Output the (X, Y) coordinate of the center of the cell containing the given text.  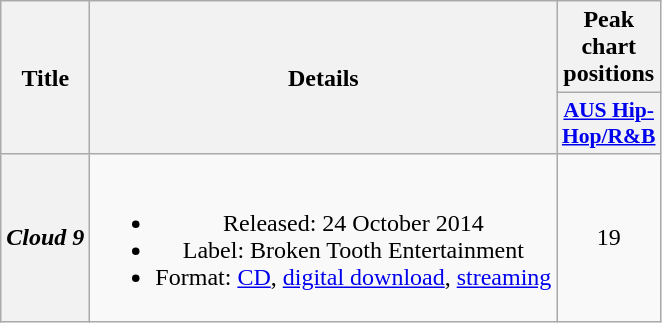
AUS Hip-Hop/R&B (609, 124)
Details (324, 78)
Released: 24 October 2014Label: Broken Tooth EntertainmentFormat: CD, digital download, streaming (324, 238)
Cloud 9 (46, 238)
19 (609, 238)
Title (46, 78)
Peak chart positions (609, 47)
